Locate the cell with the specified text and output its (X, Y) center coordinate. 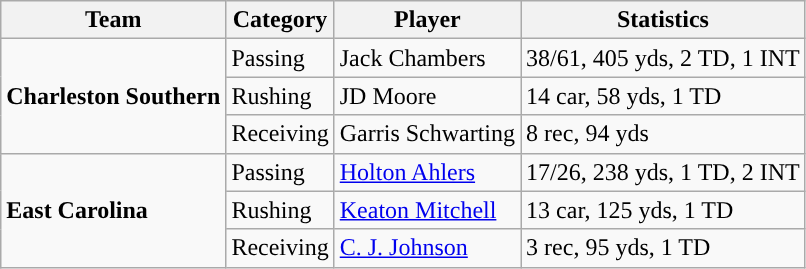
8 rec, 94 yds (664, 134)
Category (280, 20)
17/26, 238 yds, 1 TD, 2 INT (664, 172)
Player (427, 20)
13 car, 125 yds, 1 TD (664, 210)
Charleston Southern (114, 96)
Garris Schwarting (427, 134)
38/61, 405 yds, 2 TD, 1 INT (664, 58)
Statistics (664, 20)
Holton Ahlers (427, 172)
14 car, 58 yds, 1 TD (664, 96)
JD Moore (427, 96)
Team (114, 20)
3 rec, 95 yds, 1 TD (664, 248)
Jack Chambers (427, 58)
C. J. Johnson (427, 248)
East Carolina (114, 210)
Keaton Mitchell (427, 210)
